Capture the cell that displays the provided text and extract its (X, Y) central coordinate. 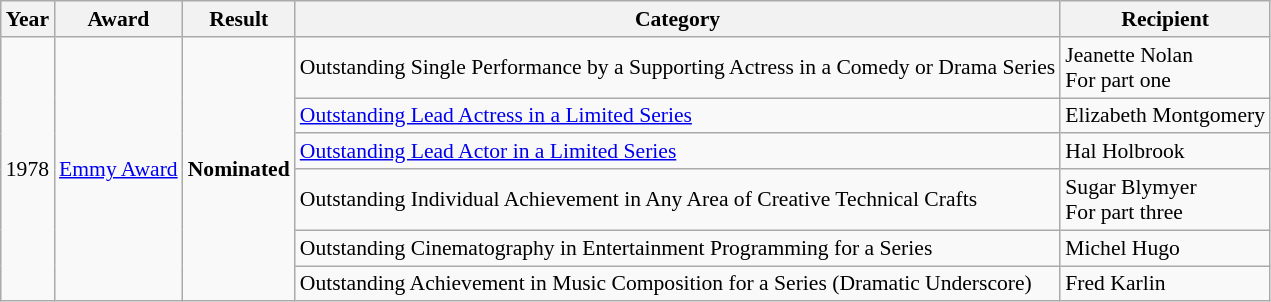
Emmy Award (118, 170)
Sugar BlymyerFor part three (1165, 200)
Category (678, 19)
Michel Hugo (1165, 248)
Outstanding Lead Actress in a Limited Series (678, 116)
Outstanding Single Performance by a Supporting Actress in a Comedy or Drama Series (678, 68)
Nominated (239, 170)
Recipient (1165, 19)
Year (28, 19)
Outstanding Individual Achievement in Any Area of Creative Technical Crafts (678, 200)
Elizabeth Montgomery (1165, 116)
Outstanding Cinematography in Entertainment Programming for a Series (678, 248)
Jeanette NolanFor part one (1165, 68)
Fred Karlin (1165, 284)
Hal Holbrook (1165, 152)
Outstanding Lead Actor in a Limited Series (678, 152)
Outstanding Achievement in Music Composition for a Series (Dramatic Underscore) (678, 284)
1978 (28, 170)
Result (239, 19)
Award (118, 19)
